Capture the cell that displays the provided text and extract its [X, Y] central coordinate. 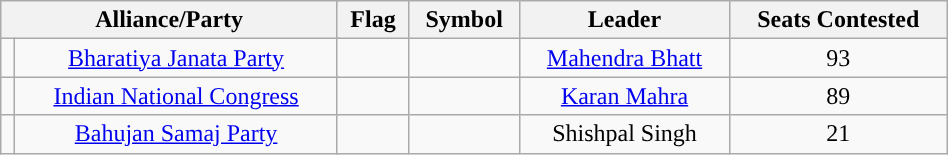
Symbol [464, 20]
93 [838, 58]
Karan Mahra [624, 96]
Flag [372, 20]
Bharatiya Janata Party [176, 58]
21 [838, 134]
Bahujan Samaj Party [176, 134]
89 [838, 96]
Shishpal Singh [624, 134]
Alliance/Party [170, 20]
Indian National Congress [176, 96]
Leader [624, 20]
Mahendra Bhatt [624, 58]
Seats Contested [838, 20]
